Output the [x, y] coordinate of the center of the cell containing the given text.  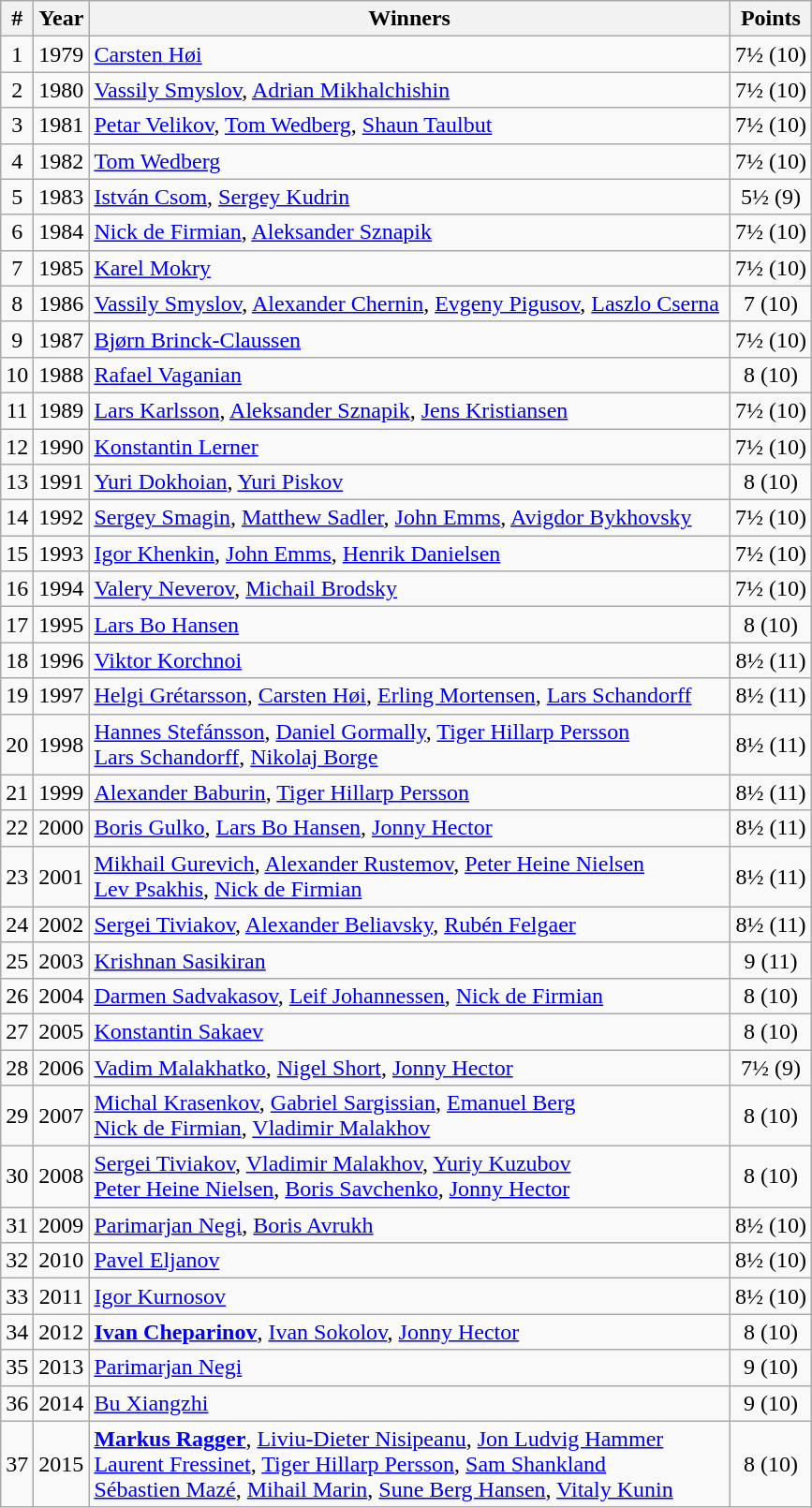
1983 [62, 197]
Vassily Smyslov, Alexander Chernin, Evgeny Pigusov, Laszlo Cserna [410, 303]
11 [17, 410]
Sergey Smagin, Matthew Sadler, John Emms, Avigdor Bykhovsky [410, 518]
28 [17, 1067]
Rafael Vaganian [410, 375]
1979 [62, 54]
1999 [62, 792]
# [17, 19]
23 [17, 877]
34 [17, 1332]
Petar Velikov, Tom Wedberg, Shaun Taulbut [410, 126]
1992 [62, 518]
32 [17, 1261]
30 [17, 1176]
3 [17, 126]
Viktor Korchnoi [410, 660]
7½ (9) [770, 1067]
7 [17, 268]
Vassily Smyslov, Adrian Mikhalchishin [410, 90]
1982 [62, 161]
8 [17, 303]
1986 [62, 303]
37 [17, 1464]
22 [17, 828]
Parimarjan Negi [410, 1368]
Vadim Malakhatko, Nigel Short, Jonny Hector [410, 1067]
20 [17, 744]
Parimarjan Negi, Boris Avrukh [410, 1225]
2004 [62, 996]
1987 [62, 339]
4 [17, 161]
Tom Wedberg [410, 161]
2014 [62, 1403]
Igor Kurnosov [410, 1296]
1991 [62, 482]
1993 [62, 554]
2012 [62, 1332]
Nick de Firmian, Aleksander Sznapik [410, 232]
Carsten Høi [410, 54]
1998 [62, 744]
2002 [62, 924]
1994 [62, 589]
33 [17, 1296]
5 [17, 197]
Lars Bo Hansen [410, 625]
Winners [410, 19]
1995 [62, 625]
10 [17, 375]
2011 [62, 1296]
Mikhail Gurevich, Alexander Rustemov, Peter Heine NielsenLev Psakhis, Nick de Firmian [410, 877]
Bjørn Brinck-Claussen [410, 339]
25 [17, 960]
31 [17, 1225]
2013 [62, 1368]
Ivan Cheparinov, Ivan Sokolov, Jonny Hector [410, 1332]
29 [17, 1116]
Boris Gulko, Lars Bo Hansen, Jonny Hector [410, 828]
7 (10) [770, 303]
Igor Khenkin, John Emms, Henrik Danielsen [410, 554]
1996 [62, 660]
Michal Krasenkov, Gabriel Sargissian, Emanuel BergNick de Firmian, Vladimir Malakhov [410, 1116]
2006 [62, 1067]
1981 [62, 126]
István Csom, Sergey Kudrin [410, 197]
1 [17, 54]
Helgi Grétarsson, Carsten Høi, Erling Mortensen, Lars Schandorff [410, 696]
1989 [62, 410]
1984 [62, 232]
2010 [62, 1261]
2015 [62, 1464]
6 [17, 232]
2008 [62, 1176]
Valery Neverov, Michail Brodsky [410, 589]
1988 [62, 375]
2009 [62, 1225]
Bu Xiangzhi [410, 1403]
27 [17, 1031]
21 [17, 792]
Darmen Sadvakasov, Leif Johannessen, Nick de Firmian [410, 996]
14 [17, 518]
2 [17, 90]
13 [17, 482]
24 [17, 924]
5½ (9) [770, 197]
9 (11) [770, 960]
Konstantin Sakaev [410, 1031]
12 [17, 447]
2000 [62, 828]
1990 [62, 447]
17 [17, 625]
2001 [62, 877]
19 [17, 696]
35 [17, 1368]
9 [17, 339]
16 [17, 589]
Yuri Dokhoian, Yuri Piskov [410, 482]
Hannes Stefánsson, Daniel Gormally, Tiger Hillarp PerssonLars Schandorff, Nikolaj Borge [410, 744]
Karel Mokry [410, 268]
15 [17, 554]
Pavel Eljanov [410, 1261]
Konstantin Lerner [410, 447]
2007 [62, 1116]
1980 [62, 90]
Alexander Baburin, Tiger Hillarp Persson [410, 792]
2003 [62, 960]
Sergei Tiviakov, Alexander Beliavsky, Rubén Felgaer [410, 924]
Sergei Tiviakov, Vladimir Malakhov, Yuriy KuzubovPeter Heine Nielsen, Boris Savchenko, Jonny Hector [410, 1176]
Lars Karlsson, Aleksander Sznapik, Jens Kristiansen [410, 410]
36 [17, 1403]
Krishnan Sasikiran [410, 960]
Year [62, 19]
26 [17, 996]
Points [770, 19]
2005 [62, 1031]
1985 [62, 268]
18 [17, 660]
1997 [62, 696]
